Locate the cell with the specified text and output its (x, y) center coordinate. 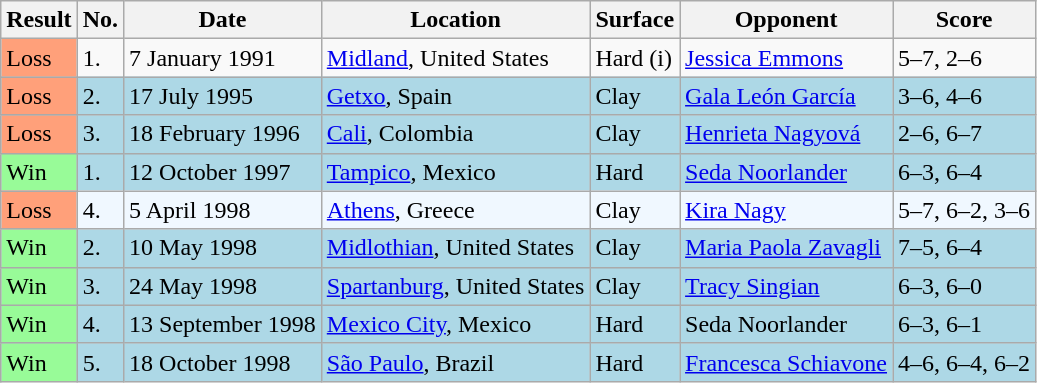
São Paulo, Brazil (456, 362)
24 May 1998 (223, 286)
18 October 1998 (223, 362)
6–3, 6–1 (964, 324)
Henrieta Nagyová (786, 134)
Midland, United States (456, 58)
Midlothian, United States (456, 248)
Tampico, Mexico (456, 172)
6–3, 6–0 (964, 286)
Result (39, 20)
13 September 1998 (223, 324)
Score (964, 20)
Gala León García (786, 96)
Location (456, 20)
Mexico City, Mexico (456, 324)
No. (100, 20)
Spartanburg, United States (456, 286)
5–7, 2–6 (964, 58)
5. (100, 362)
Francesca Schiavone (786, 362)
Athens, Greece (456, 210)
Cali, Colombia (456, 134)
10 May 1998 (223, 248)
12 October 1997 (223, 172)
Getxo, Spain (456, 96)
Maria Paola Zavagli (786, 248)
Kira Nagy (786, 210)
2–6, 6–7 (964, 134)
18 February 1996 (223, 134)
Date (223, 20)
17 July 1995 (223, 96)
Jessica Emmons (786, 58)
7 January 1991 (223, 58)
Surface (635, 20)
Tracy Singian (786, 286)
Hard (i) (635, 58)
6–3, 6–4 (964, 172)
5–7, 6–2, 3–6 (964, 210)
3–6, 4–6 (964, 96)
4–6, 6–4, 6–2 (964, 362)
7–5, 6–4 (964, 248)
5 April 1998 (223, 210)
Opponent (786, 20)
